Find where the given text appears and provide that cell's center as [X, Y] coordinate. 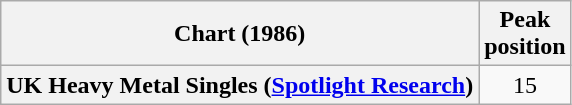
15 [525, 85]
UK Heavy Metal Singles (Spotlight Research) [240, 85]
Peakposition [525, 34]
Chart (1986) [240, 34]
